Output the [X, Y] coordinate of the center of the cell containing the given text.  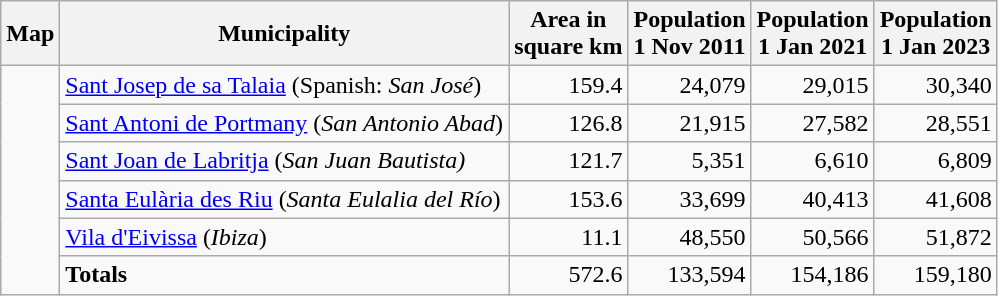
Population 1 Jan 2023 [936, 34]
572.6 [568, 275]
159,180 [936, 275]
Santa Eulària des Riu (Santa Eulalia del Río) [284, 199]
24,079 [690, 85]
153.6 [568, 199]
154,186 [812, 275]
28,551 [936, 123]
6,610 [812, 161]
Map [30, 34]
5,351 [690, 161]
51,872 [936, 237]
Population 1 Nov 2011 [690, 34]
Area in square km [568, 34]
Sant Josep de sa Talaia (Spanish: San José) [284, 85]
Vila d'Eivissa (Ibiza) [284, 237]
48,550 [690, 237]
133,594 [690, 275]
27,582 [812, 123]
126.8 [568, 123]
33,699 [690, 199]
Totals [284, 275]
159.4 [568, 85]
29,015 [812, 85]
11.1 [568, 237]
Population 1 Jan 2021 [812, 34]
121.7 [568, 161]
50,566 [812, 237]
Sant Joan de Labritja (San Juan Bautista) [284, 161]
40,413 [812, 199]
6,809 [936, 161]
Sant Antoni de Portmany (San Antonio Abad) [284, 123]
Municipality [284, 34]
30,340 [936, 85]
41,608 [936, 199]
21,915 [690, 123]
